Output the (X, Y) coordinate of the center of the cell containing the given text.  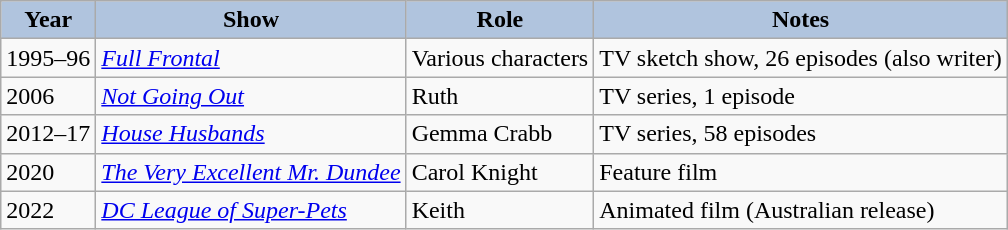
Ruth (500, 96)
Notes (801, 20)
1995–96 (48, 58)
Full Frontal (251, 58)
Gemma Crabb (500, 134)
Keith (500, 210)
Feature film (801, 172)
2020 (48, 172)
Role (500, 20)
The Very Excellent Mr. Dundee (251, 172)
TV sketch show, 26 episodes (also writer) (801, 58)
House Husbands (251, 134)
TV series, 58 episodes (801, 134)
2006 (48, 96)
Animated film (Australian release) (801, 210)
Year (48, 20)
Various characters (500, 58)
DC League of Super-Pets (251, 210)
TV series, 1 episode (801, 96)
2012–17 (48, 134)
Not Going Out (251, 96)
Carol Knight (500, 172)
Show (251, 20)
2022 (48, 210)
